Capture the cell that displays the provided text and extract its [X, Y] central coordinate. 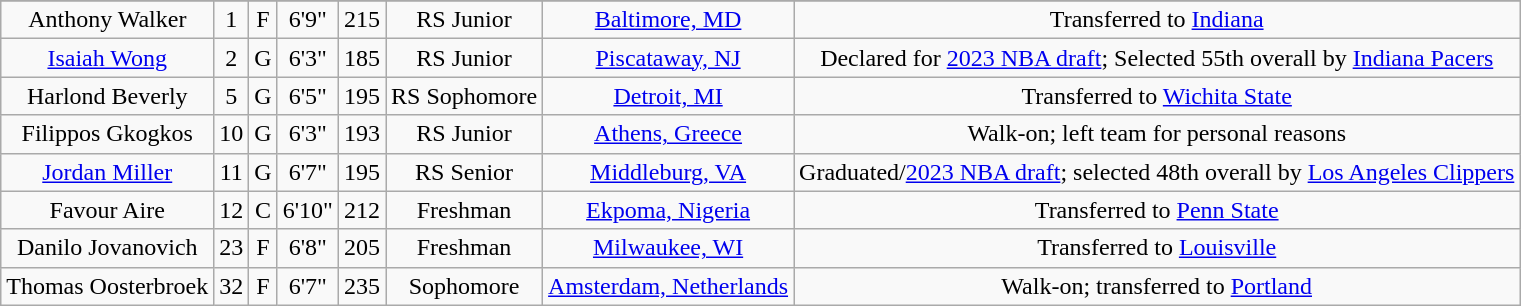
6'8" [308, 248]
Piscataway, NJ [668, 58]
235 [362, 286]
Baltimore, MD [668, 20]
Walk-on; left team for personal reasons [1157, 134]
10 [232, 134]
Amsterdam, Netherlands [668, 286]
6'5" [308, 96]
Favour Aire [108, 210]
Thomas Oosterbroek [108, 286]
Athens, Greece [668, 134]
193 [362, 134]
Graduated/2023 NBA draft; selected 48th overall by Los Angeles Clippers [1157, 172]
Danilo Jovanovich [108, 248]
32 [232, 286]
Walk-on; transferred to Portland [1157, 286]
1 [232, 20]
Anthony Walker [108, 20]
Transferred to Indiana [1157, 20]
Transferred to Louisville [1157, 248]
Isaiah Wong [108, 58]
C [263, 210]
11 [232, 172]
5 [232, 96]
Detroit, MI [668, 96]
Transferred to Wichita State [1157, 96]
RS Sophomore [464, 96]
212 [362, 210]
6'9" [308, 20]
185 [362, 58]
205 [362, 248]
6'10" [308, 210]
Jordan Miller [108, 172]
2 [232, 58]
Harlond Beverly [108, 96]
Middleburg, VA [668, 172]
RS Senior [464, 172]
Transferred to Penn State [1157, 210]
23 [232, 248]
Milwaukee, WI [668, 248]
12 [232, 210]
Sophomore [464, 286]
Ekpoma, Nigeria [668, 210]
215 [362, 20]
Filippos Gkogkos [108, 134]
Declared for 2023 NBA draft; Selected 55th overall by Indiana Pacers [1157, 58]
